For the text-containing cell, return its midpoint in [X, Y] coordinate format. 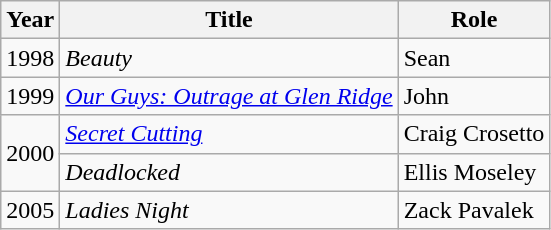
Craig Crosetto [474, 134]
Deadlocked [229, 172]
Year [30, 20]
2005 [30, 210]
1998 [30, 58]
1999 [30, 96]
Zack Pavalek [474, 210]
2000 [30, 153]
Role [474, 20]
Secret Cutting [229, 134]
Sean [474, 58]
Title [229, 20]
Our Guys: Outrage at Glen Ridge [229, 96]
John [474, 96]
Beauty [229, 58]
Ladies Night [229, 210]
Ellis Moseley [474, 172]
